Find where the given text appears and provide that cell's center as (x, y) coordinate. 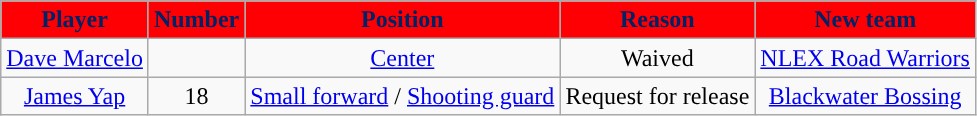
New team (866, 20)
Number (196, 20)
Position (402, 20)
Request for release (658, 96)
Waived (658, 58)
Dave Marcelo (75, 58)
Player (75, 20)
Blackwater Bossing (866, 96)
Reason (658, 20)
James Yap (75, 96)
Center (402, 58)
NLEX Road Warriors (866, 58)
Small forward / Shooting guard (402, 96)
18 (196, 96)
